For the text-containing cell, return its midpoint in [x, y] coordinate format. 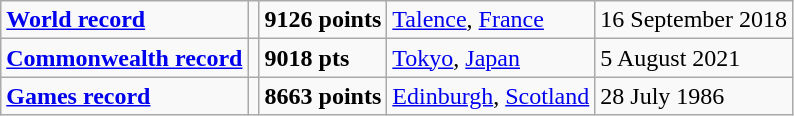
5 August 2021 [694, 58]
Commonwealth record [124, 58]
9018 pts [323, 58]
8663 points [323, 96]
World record [124, 20]
28 July 1986 [694, 96]
9126 points [323, 20]
16 September 2018 [694, 20]
Edinburgh, Scotland [491, 96]
Tokyo, Japan [491, 58]
Talence, France [491, 20]
Games record [124, 96]
